Find where the given text appears and provide that cell's center as [X, Y] coordinate. 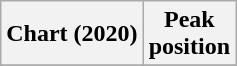
Peakposition [189, 34]
Chart (2020) [72, 34]
